Determine the [x, y] coordinate at the center of the cell enclosing the given text.  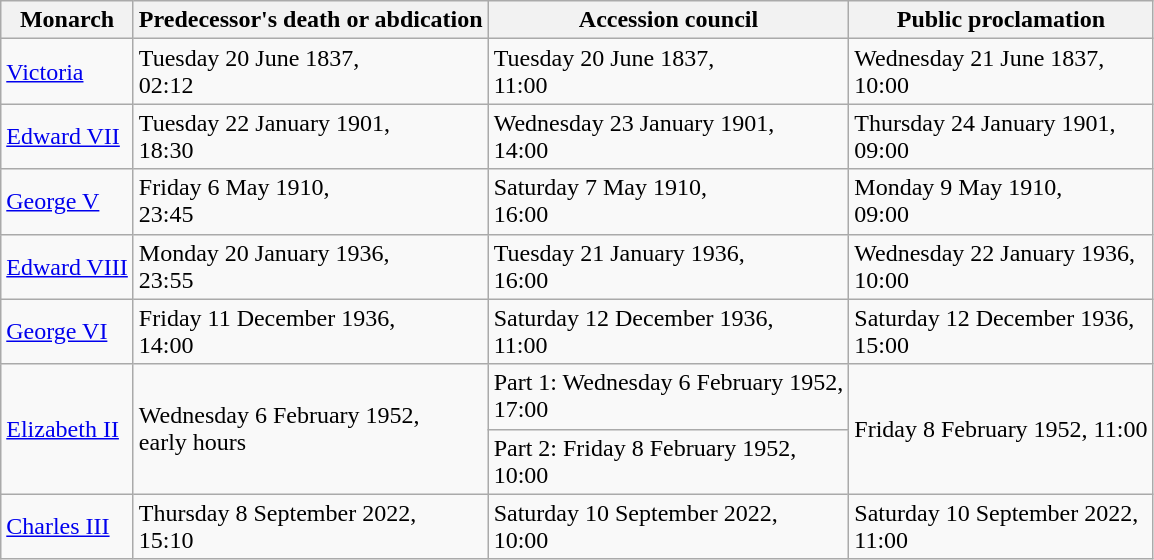
Tuesday 20 June 1837,02:12 [310, 72]
Tuesday 21 January 1936,16:00 [668, 266]
Monday 9 May 1910,09:00 [1001, 202]
Thursday 8 September 2022,15:10 [310, 526]
Tuesday 22 January 1901,18:30 [310, 136]
Elizabeth II [68, 429]
Part 1: Wednesday 6 February 1952,17:00 [668, 396]
Saturday 10 September 2022,11:00 [1001, 526]
Part 2: Friday 8 February 1952,10:00 [668, 462]
Edward VII [68, 136]
Wednesday 23 January 1901,14:00 [668, 136]
Friday 8 February 1952, 11:00 [1001, 429]
George VI [68, 332]
Public proclamation [1001, 20]
Friday 11 December 1936,14:00 [310, 332]
Edward VIII [68, 266]
Friday 6 May 1910,23:45 [310, 202]
Victoria [68, 72]
Wednesday 6 February 1952,early hours [310, 429]
Saturday 10 September 2022,10:00 [668, 526]
Saturday 12 December 1936,11:00 [668, 332]
Tuesday 20 June 1837,11:00 [668, 72]
Charles III [68, 526]
Saturday 12 December 1936,15:00 [1001, 332]
Predecessor's death or abdication [310, 20]
Thursday 24 January 1901,09:00 [1001, 136]
Monday 20 January 1936,23:55 [310, 266]
Monarch [68, 20]
Wednesday 21 June 1837,10:00 [1001, 72]
Accession council [668, 20]
George V [68, 202]
Wednesday 22 January 1936,10:00 [1001, 266]
Saturday 7 May 1910,16:00 [668, 202]
